From the cell containing the given text, extract its center point as [x, y] coordinate. 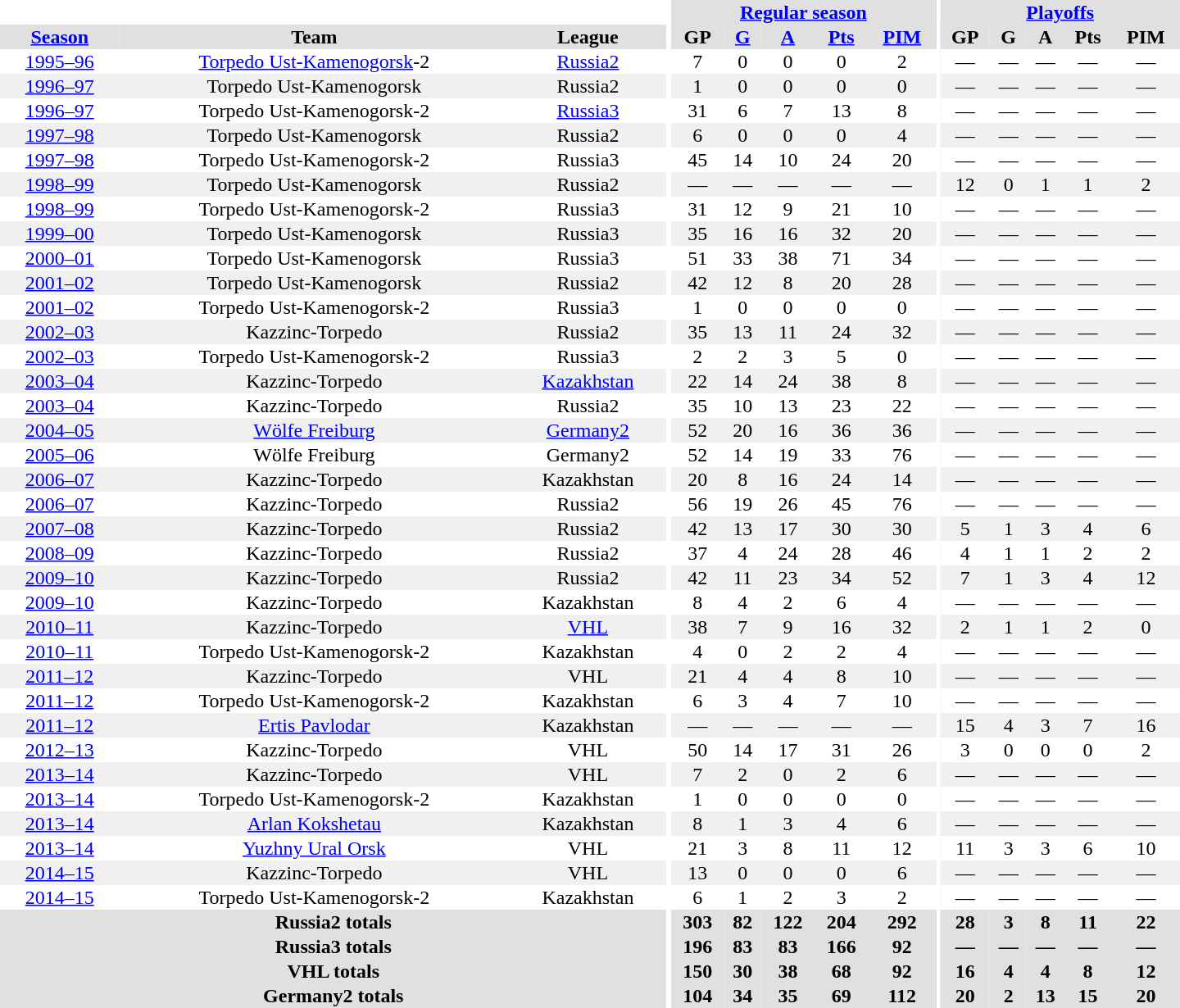
303 [698, 922]
292 [901, 922]
104 [698, 996]
50 [698, 750]
2007–08 [59, 529]
51 [698, 258]
League [588, 37]
Yuzhny Ural Orsk [314, 848]
122 [788, 922]
Russia2 totals [334, 922]
196 [698, 947]
Season [59, 37]
2012–13 [59, 750]
71 [841, 258]
Ertis Pavlodar [314, 725]
Germany2 totals [334, 996]
204 [841, 922]
VHL totals [334, 971]
2005–06 [59, 455]
82 [742, 922]
Regular season [804, 12]
Team [314, 37]
1995–96 [59, 61]
1999–00 [59, 234]
37 [698, 553]
166 [841, 947]
2000–01 [59, 258]
Playoffs [1060, 12]
Arlan Kokshetau [314, 824]
112 [901, 996]
68 [841, 971]
56 [698, 504]
2004–05 [59, 430]
150 [698, 971]
46 [901, 553]
Russia3 totals [334, 947]
2008–09 [59, 553]
69 [841, 996]
